Extract the [X, Y] coordinate from the center of the cell holding the provided text.  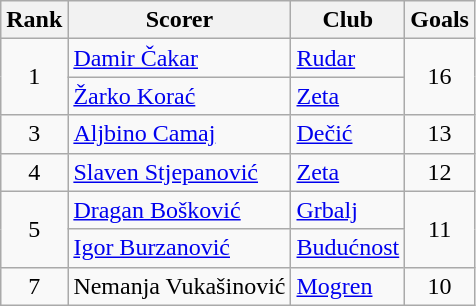
Mogren [348, 286]
11 [440, 229]
Rank [34, 20]
12 [440, 172]
Dragan Bošković [180, 210]
Igor Burzanović [180, 248]
Rudar [348, 58]
Aljbino Camaj [180, 134]
10 [440, 286]
Grbalj [348, 210]
Nemanja Vukašinović [180, 286]
5 [34, 229]
Budućnost [348, 248]
Žarko Korać [180, 96]
Slaven Stjepanović [180, 172]
7 [34, 286]
3 [34, 134]
16 [440, 77]
4 [34, 172]
Scorer [180, 20]
1 [34, 77]
Damir Čakar [180, 58]
Goals [440, 20]
13 [440, 134]
Dečić [348, 134]
Club [348, 20]
